Provide the (x, y) coordinate of the cell's center where the given text is located.  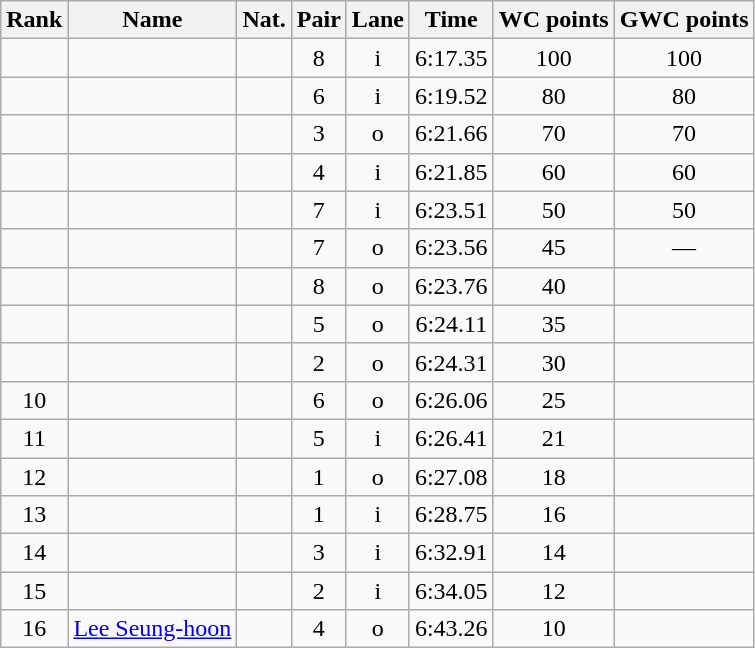
WC points (554, 20)
25 (554, 400)
6:23.56 (451, 248)
— (684, 248)
6:34.05 (451, 591)
30 (554, 362)
6:43.26 (451, 629)
GWC points (684, 20)
Rank (34, 20)
6:23.76 (451, 286)
6:32.91 (451, 553)
35 (554, 324)
21 (554, 438)
6:28.75 (451, 515)
6:26.06 (451, 400)
6:17.35 (451, 58)
11 (34, 438)
15 (34, 591)
6:26.41 (451, 438)
Name (152, 20)
Lane (378, 20)
Time (451, 20)
6:24.31 (451, 362)
6:21.66 (451, 134)
6:21.85 (451, 172)
Pair (318, 20)
Nat. (264, 20)
6:23.51 (451, 210)
13 (34, 515)
6:19.52 (451, 96)
Lee Seung-hoon (152, 629)
45 (554, 248)
6:24.11 (451, 324)
6:27.08 (451, 477)
18 (554, 477)
40 (554, 286)
